Determine the [x, y] coordinate at the center of the cell enclosing the given text.  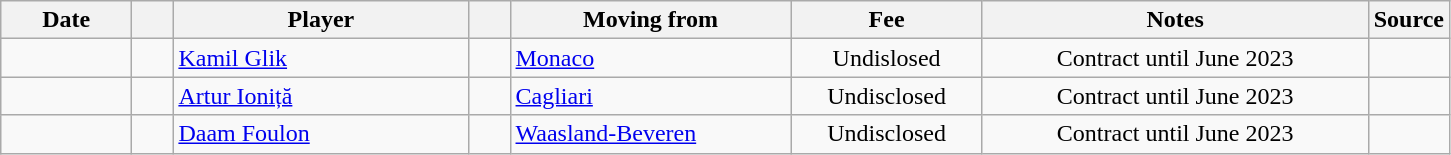
Artur Ioniță [321, 96]
Waasland-Beveren [650, 134]
Monaco [650, 58]
Player [321, 20]
Kamil Glik [321, 58]
Cagliari [650, 96]
Daam Foulon [321, 134]
Notes [1175, 20]
Moving from [650, 20]
Date [66, 20]
Source [1408, 20]
Undislosed [886, 58]
Fee [886, 20]
